Identify which cell holds the provided text, then report its [X, Y] central coordinate. 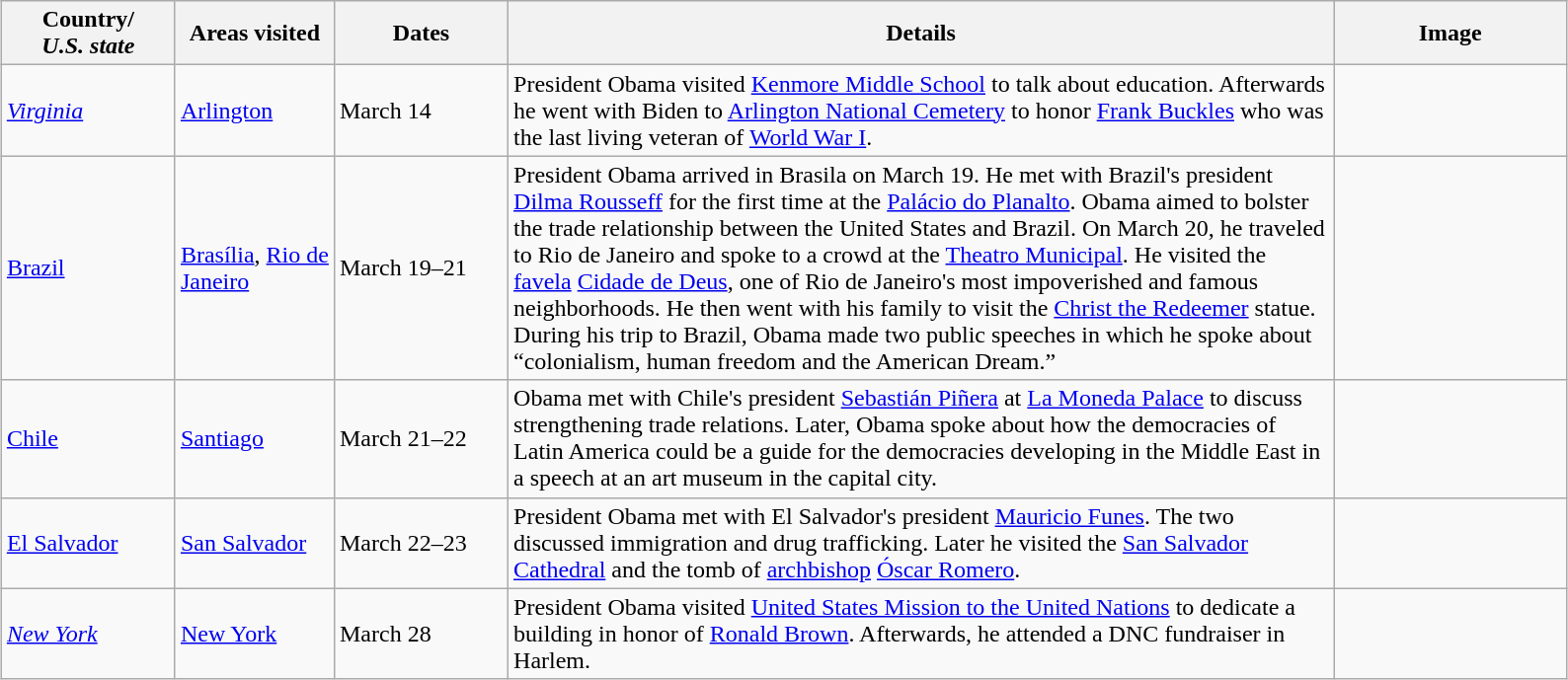
Virginia [88, 111]
San Salvador [255, 543]
Image [1450, 34]
Santiago [255, 438]
Country/U.S. state [88, 34]
Chile [88, 438]
March 28 [421, 634]
March 14 [421, 111]
Arlington [255, 111]
Details [921, 34]
March 21–22 [421, 438]
March 19–21 [421, 268]
El Salvador [88, 543]
March 22–23 [421, 543]
Dates [421, 34]
Areas visited [255, 34]
Brasília, Rio de Janeiro [255, 268]
Brazil [88, 268]
